Capture the cell that displays the provided text and extract its [x, y] central coordinate. 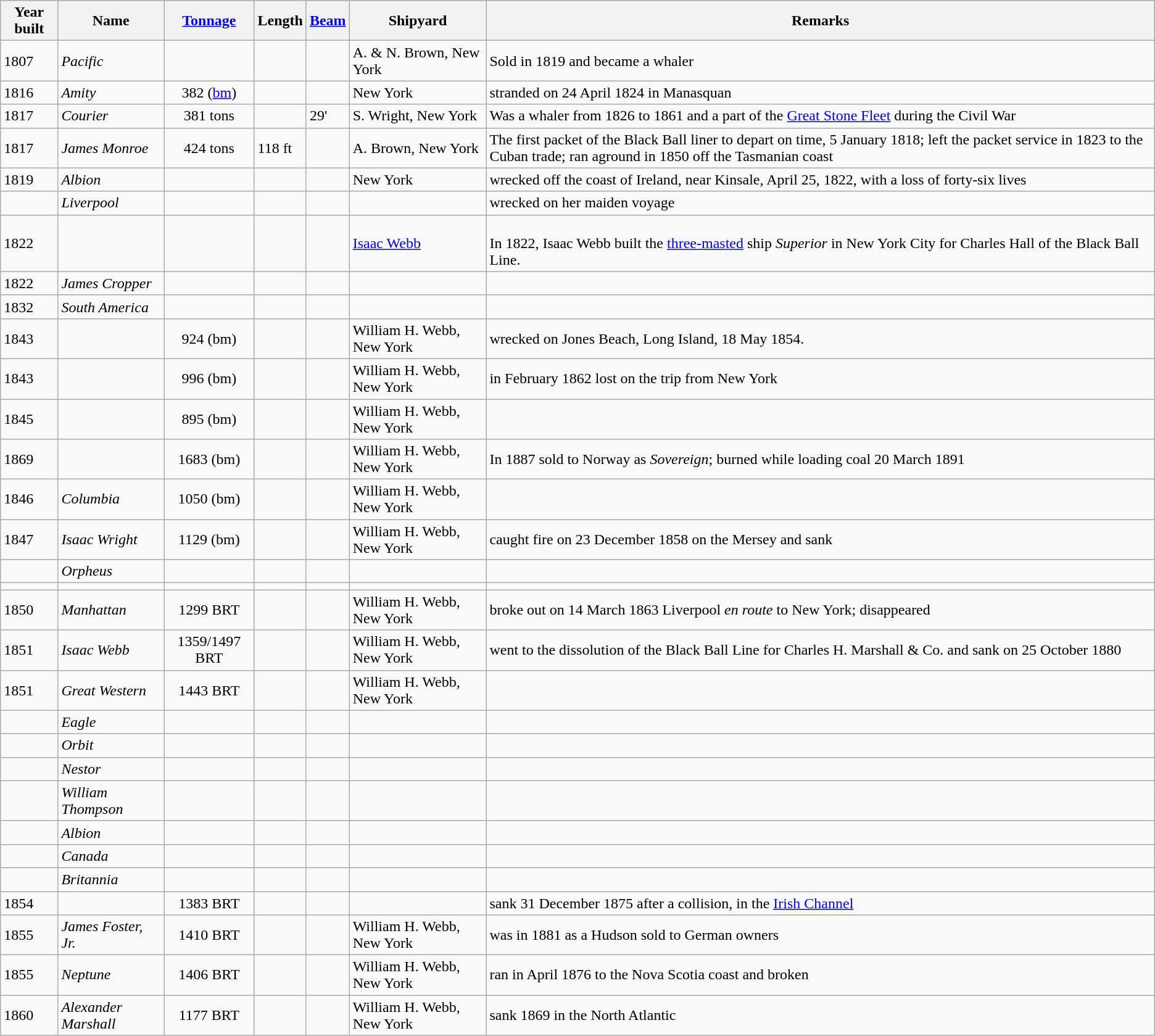
1177 BRT [209, 1016]
Columbia [111, 500]
broke out on 14 March 1863 Liverpool en route to New York; disappeared [821, 610]
1359/1497 BRT [209, 650]
caught fire on 23 December 1858 on the Mersey and sank [821, 539]
118 ft [280, 148]
1443 BRT [209, 690]
A. & N. Brown, New York [418, 60]
1845 [30, 418]
1846 [30, 500]
Liverpool [111, 203]
382 (bm) [209, 93]
1406 BRT [209, 975]
wrecked on Jones Beach, Long Island, 18 May 1854. [821, 338]
Eagle [111, 722]
Beam [328, 21]
1847 [30, 539]
Amity [111, 93]
Was a whaler from 1826 to 1861 and a part of the Great Stone Fleet during the Civil War [821, 116]
Year built [30, 21]
Pacific [111, 60]
Courier [111, 116]
1050 (bm) [209, 500]
Manhattan [111, 610]
William Thompson [111, 801]
Great Western [111, 690]
Orpheus [111, 571]
1832 [30, 307]
Length [280, 21]
sank 31 December 1875 after a collision, in the Irish Channel [821, 903]
James Monroe [111, 148]
1410 BRT [209, 935]
1860 [30, 1016]
895 (bm) [209, 418]
James Cropper [111, 283]
South America [111, 307]
Canada [111, 856]
381 tons [209, 116]
wrecked on her maiden voyage [821, 203]
Shipyard [418, 21]
1383 BRT [209, 903]
Neptune [111, 975]
sank 1869 in the North Atlantic [821, 1016]
In 1887 sold to Norway as Sovereign; burned while loading coal 20 March 1891 [821, 459]
ran in April 1876 to the Nova Scotia coast and broken [821, 975]
29' [328, 116]
1683 (bm) [209, 459]
1816 [30, 93]
A. Brown, New York [418, 148]
1850 [30, 610]
996 (bm) [209, 379]
1854 [30, 903]
Orbit [111, 745]
Nestor [111, 769]
wrecked off the coast of Ireland, near Kinsale, April 25, 1822, with a loss of forty-six lives [821, 180]
1869 [30, 459]
1807 [30, 60]
James Foster, Jr. [111, 935]
424 tons [209, 148]
1819 [30, 180]
Alexander Marshall [111, 1016]
Sold in 1819 and became a whaler [821, 60]
Remarks [821, 21]
stranded on 24 April 1824 in Manasquan [821, 93]
Britannia [111, 879]
Name [111, 21]
924 (bm) [209, 338]
1299 BRT [209, 610]
went to the dissolution of the Black Ball Line for Charles H. Marshall & Co. and sank on 25 October 1880 [821, 650]
Isaac Wright [111, 539]
Tonnage [209, 21]
in February 1862 lost on the trip from New York [821, 379]
In 1822, Isaac Webb built the three-masted ship Superior in New York City for Charles Hall of the Black Ball Line. [821, 243]
S. Wright, New York [418, 116]
1129 (bm) [209, 539]
was in 1881 as a Hudson sold to German owners [821, 935]
